Find where the given text appears and provide that cell's center as (X, Y) coordinate. 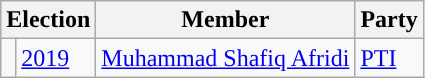
Party (389, 20)
2019 (56, 58)
Member (226, 20)
Muhammad Shafiq Afridi (226, 58)
Election (48, 20)
PTI (389, 58)
